For the text-containing cell, return its midpoint in (X, Y) coordinate format. 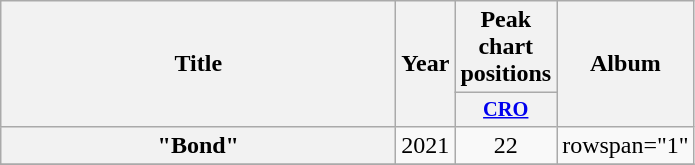
Peak chart positions (506, 47)
rowspan="1" (626, 145)
22 (506, 145)
2021 (426, 145)
Title (198, 64)
Year (426, 64)
Album (626, 64)
CRO (506, 110)
"Bond" (198, 145)
